Return (X, Y) of the center of cell containing provided text 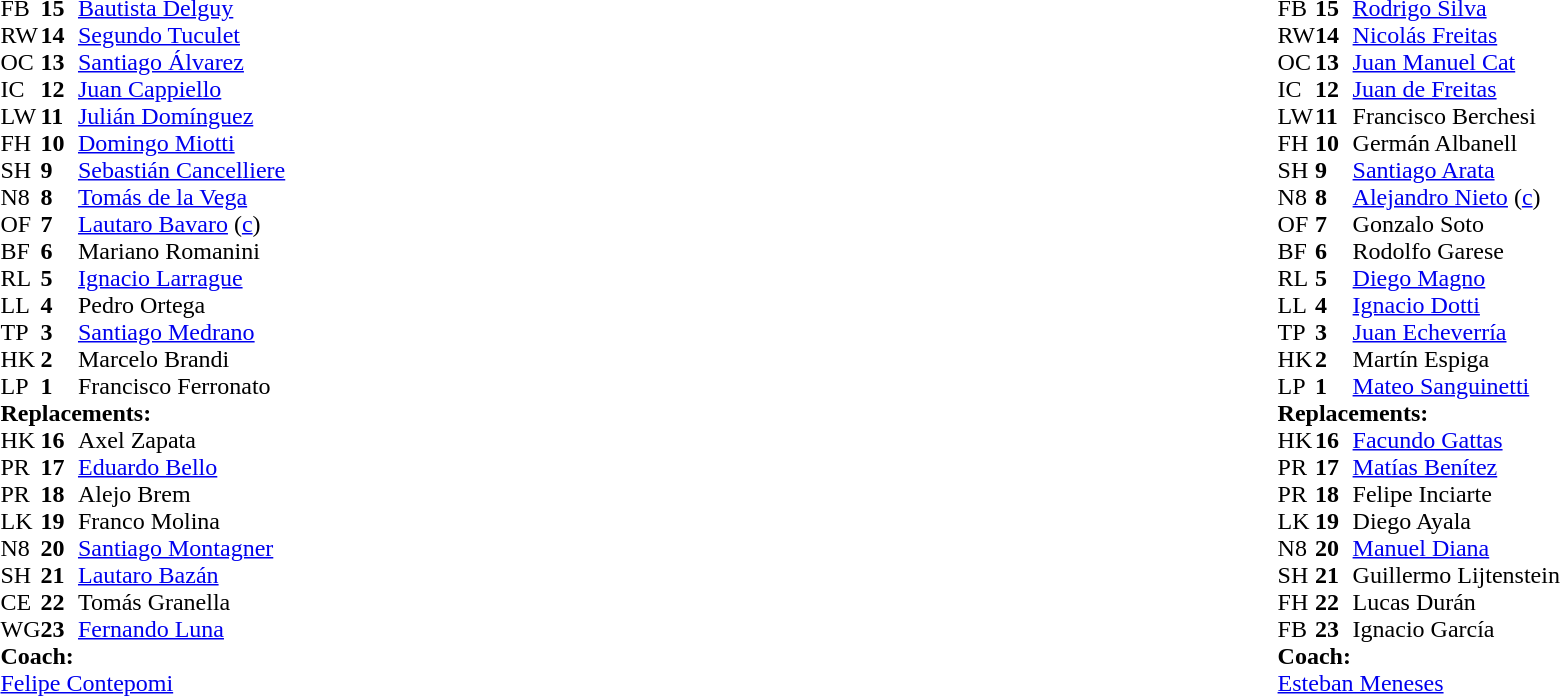
Facundo Gattas (1456, 440)
Juan Cappiello (182, 90)
Germán Albanell (1456, 144)
Alejandro Nieto (c) (1456, 198)
Juan de Freitas (1456, 90)
Mariano Romanini (182, 252)
Santiago Medrano (182, 332)
WG (20, 630)
Diego Magno (1456, 278)
Manuel Diana (1456, 548)
Lautaro Bazán (182, 576)
Tomás de la Vega (182, 198)
Santiago Arata (1456, 170)
Guillermo Lijtenstein (1456, 576)
Juan Manuel Cat (1456, 62)
FB (1297, 630)
Rodolfo Garese (1456, 252)
Mateo Sanguinetti (1456, 386)
Julián Domínguez (182, 116)
Francisco Ferronato (182, 386)
Fernando Luna (182, 630)
Franco Molina (182, 522)
Ignacio Larrague (182, 278)
Alejo Brem (182, 494)
Marcelo Brandi (182, 360)
Felipe Inciarte (1456, 494)
Sebastián Cancelliere (182, 170)
Lautaro Bavaro (c) (182, 224)
Ignacio Dotti (1456, 306)
Nicolás Freitas (1456, 36)
Santiago Montagner (182, 548)
Francisco Berchesi (1456, 116)
Axel Zapata (182, 440)
Ignacio García (1456, 630)
Juan Echeverría (1456, 332)
CE (20, 602)
Santiago Álvarez (182, 62)
Gonzalo Soto (1456, 224)
Eduardo Bello (182, 468)
Pedro Ortega (182, 306)
Domingo Miotti (182, 144)
Diego Ayala (1456, 522)
Tomás Granella (182, 602)
Lucas Durán (1456, 602)
Segundo Tuculet (182, 36)
Martín Espiga (1456, 360)
Matías Benítez (1456, 468)
